Return the (x, y) coordinate for the center point of the cell that contains the specified text.  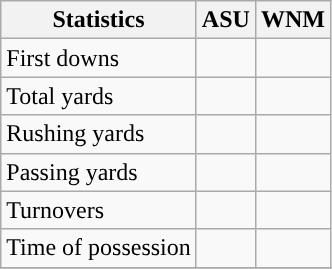
Passing yards (99, 172)
WNM (292, 20)
Statistics (99, 20)
Time of possession (99, 248)
Rushing yards (99, 134)
Total yards (99, 96)
First downs (99, 58)
ASU (226, 20)
Turnovers (99, 210)
